For the text-containing cell, return its midpoint in [X, Y] coordinate format. 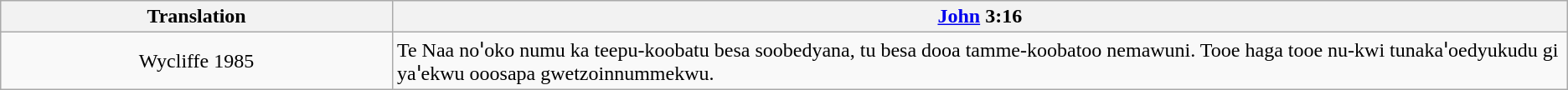
Wycliffe 1985 [197, 61]
John 3:16 [980, 17]
Translation [197, 17]
